From the cell containing the given text, extract its center point as (X, Y) coordinate. 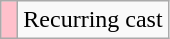
Recurring cast (93, 20)
